Identify which cell holds the provided text, then report its (X, Y) central coordinate. 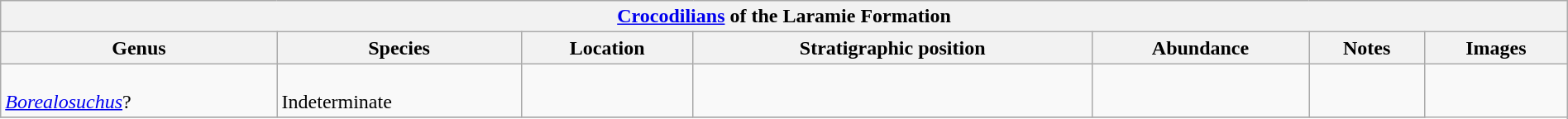
Borealosuchus? (139, 91)
Stratigraphic position (892, 48)
Images (1497, 48)
Genus (139, 48)
Notes (1367, 48)
Abundance (1201, 48)
Species (399, 48)
Crocodilians of the Laramie Formation (784, 17)
Indeterminate (399, 91)
Location (607, 48)
